Capture the cell that displays the provided text and extract its [x, y] central coordinate. 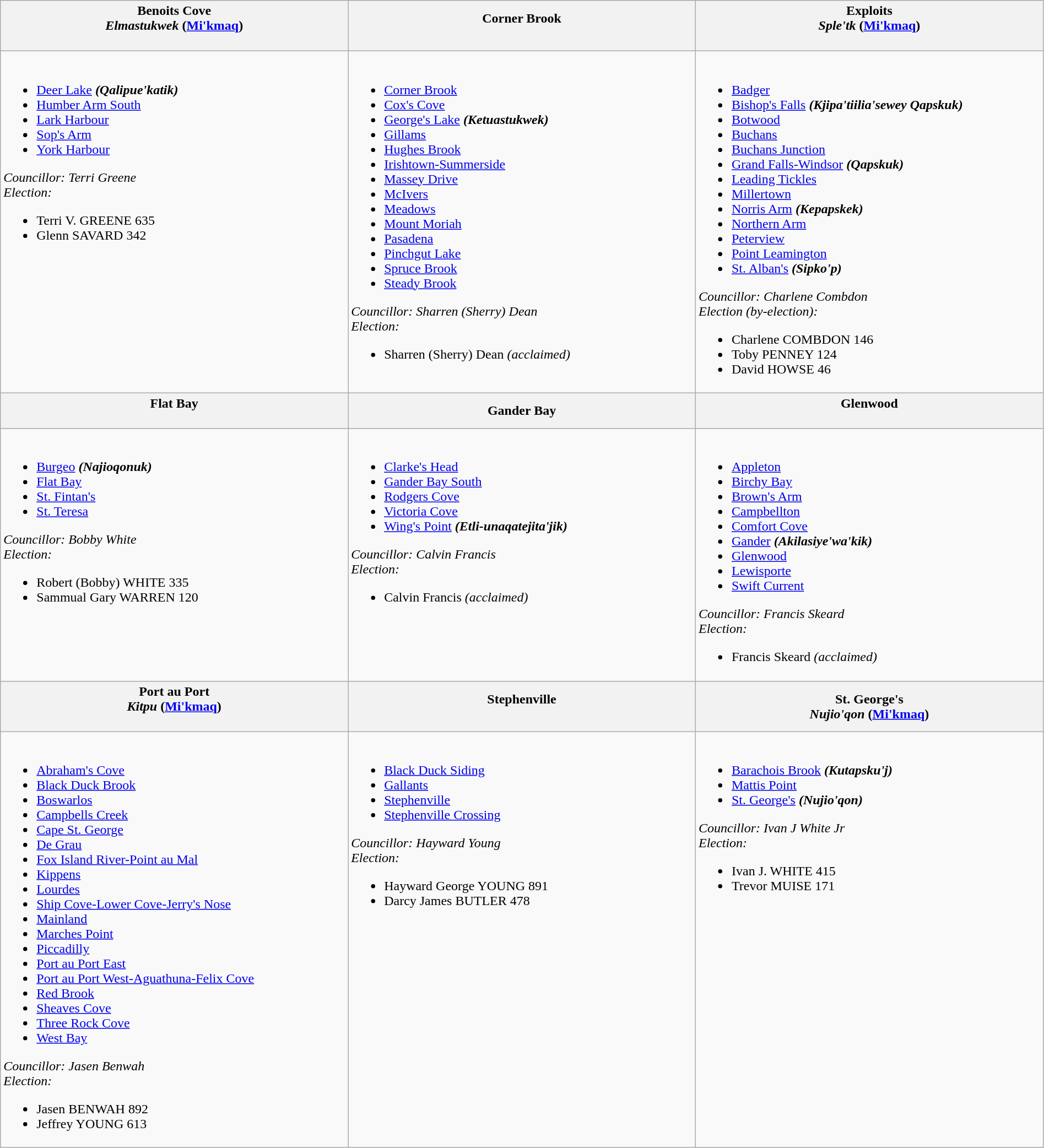
Glenwood [869, 411]
St. George'sNujio'qon (Mi'kmaq) [869, 706]
Black Duck SidingGallantsStephenvilleStephenville CrossingCouncillor: Hayward YoungElection:Hayward George YOUNG 891Darcy James BUTLER 478 [522, 940]
Flat Bay [174, 411]
Stephenville [522, 706]
Benoits CoveElmastukwek (Mi'kmaq) [174, 26]
ExploitsSple'tk (Mi'kmaq) [869, 26]
Port au PortKitpu (Mi'kmaq) [174, 706]
Burgeo (Najioqonuk)Flat BaySt. Fintan'sSt. TeresaCouncillor: Bobby WhiteElection:Robert (Bobby) WHITE 335Sammual Gary WARREN 120 [174, 555]
Barachois Brook (Kutapsku'j)Mattis PointSt. George's (Nujio'qon)Councillor: Ivan J White JrElection:Ivan J. WHITE 415Trevor MUISE 171 [869, 940]
Corner Brook [522, 26]
Deer Lake (Qalipue'katik)Humber Arm SouthLark HarbourSop's ArmYork HarbourCouncillor: Terri Greene Election:Terri V. GREENE 635Glenn SAVARD 342 [174, 222]
Gander Bay [522, 411]
